Pinpoint the cell where the given text exists, returning its (x, y) midpoint coordinate. 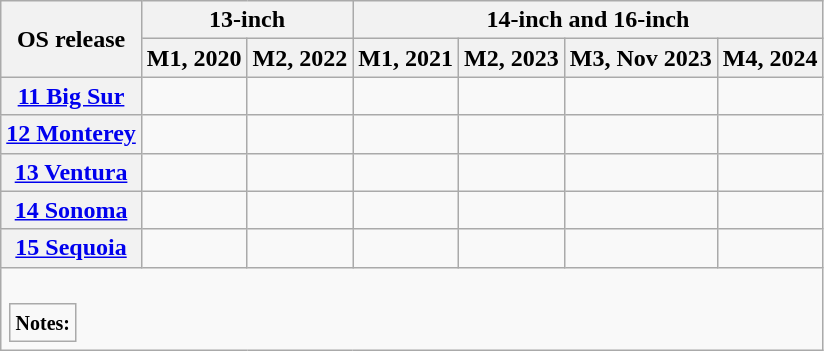
14 Sonoma (72, 210)
M2, 2022 (300, 58)
12 Monterey (72, 134)
OS release (72, 39)
M3, Nov 2023 (640, 58)
14-inch and 16-inch (588, 20)
M4, 2024 (770, 58)
M1, 2021 (406, 58)
13-inch (246, 20)
11 Big Sur (72, 96)
M1, 2020 (194, 58)
13 Ventura (72, 172)
15 Sequoia (72, 248)
M2, 2023 (512, 58)
